For the text-containing cell, return its midpoint in (x, y) coordinate format. 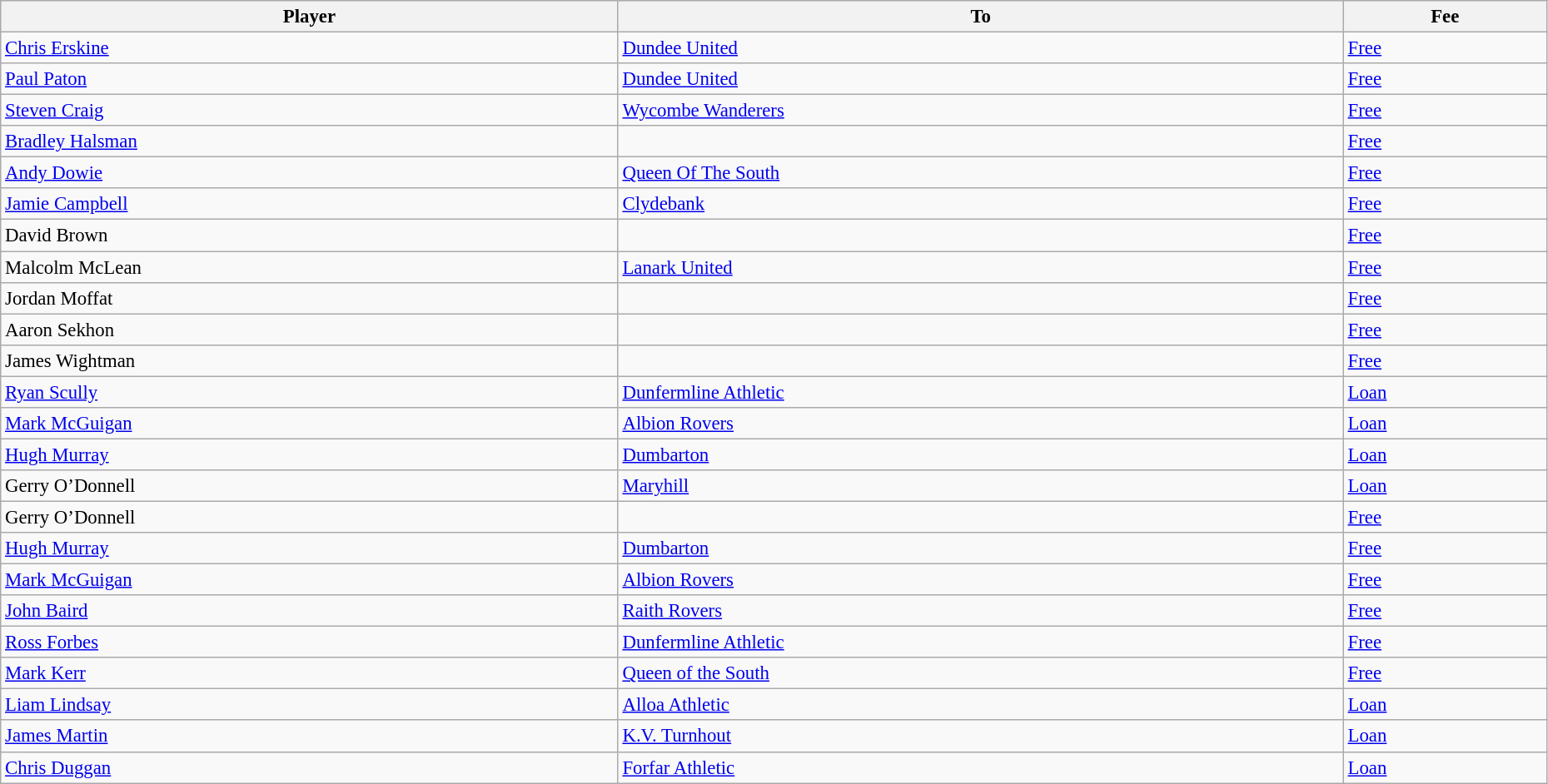
Steven Craig (310, 111)
Chris Erskine (310, 48)
Mark Kerr (310, 673)
Chris Duggan (310, 767)
Paul Paton (310, 79)
Forfar Athletic (981, 767)
Alloa Athletic (981, 705)
Andy Dowie (310, 173)
Ross Forbes (310, 643)
Ryan Scully (310, 392)
Malcolm McLean (310, 267)
To (981, 17)
Queen Of The South (981, 173)
James Martin (310, 737)
Aaron Sekhon (310, 330)
K.V. Turnhout (981, 737)
Player (310, 17)
Clydebank (981, 204)
Queen of the South (981, 673)
Lanark United (981, 267)
Jamie Campbell (310, 204)
Liam Lindsay (310, 705)
David Brown (310, 236)
Fee (1445, 17)
Maryhill (981, 486)
Jordan Moffat (310, 298)
Wycombe Wanderers (981, 111)
John Baird (310, 611)
James Wightman (310, 360)
Raith Rovers (981, 611)
Bradley Halsman (310, 141)
